Output the (x, y) coordinate of the center of the cell containing the given text.  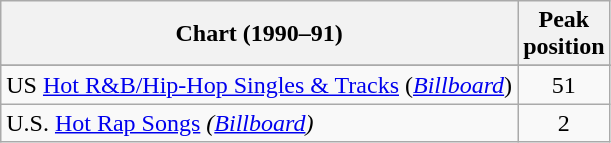
U.S. Hot Rap Songs (Billboard) (260, 123)
Peakposition (564, 34)
US Hot R&B/Hip-Hop Singles & Tracks (Billboard) (260, 85)
2 (564, 123)
51 (564, 85)
Chart (1990–91) (260, 34)
